Output the (X, Y) coordinate of the center of the cell containing the given text.  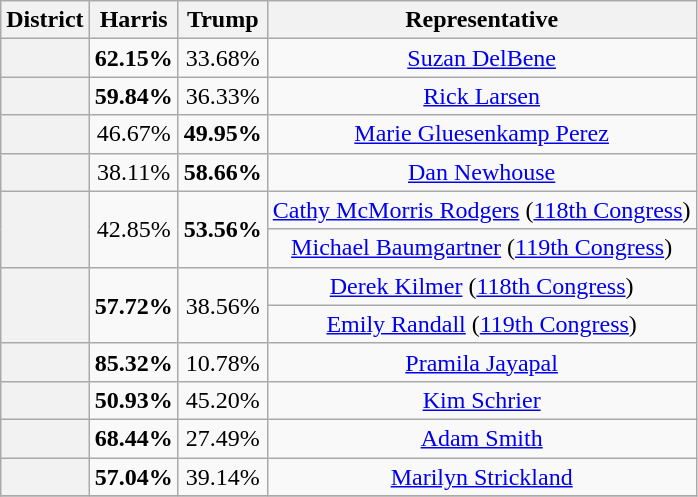
46.67% (134, 134)
39.14% (222, 477)
33.68% (222, 58)
Michael Baumgartner (119th Congress) (482, 248)
42.85% (134, 229)
Derek Kilmer (118th Congress) (482, 286)
Dan Newhouse (482, 172)
Trump (222, 20)
27.49% (222, 438)
53.56% (222, 229)
Adam Smith (482, 438)
Cathy McMorris Rodgers (118th Congress) (482, 210)
59.84% (134, 96)
District (45, 20)
45.20% (222, 400)
57.04% (134, 477)
Marilyn Strickland (482, 477)
36.33% (222, 96)
Rick Larsen (482, 96)
62.15% (134, 58)
57.72% (134, 305)
Suzan DelBene (482, 58)
38.11% (134, 172)
85.32% (134, 362)
Emily Randall (119th Congress) (482, 324)
49.95% (222, 134)
68.44% (134, 438)
Marie Gluesenkamp Perez (482, 134)
Kim Schrier (482, 400)
38.56% (222, 305)
50.93% (134, 400)
Harris (134, 20)
Representative (482, 20)
58.66% (222, 172)
10.78% (222, 362)
Pramila Jayapal (482, 362)
